From the cell containing the given text, extract its center point as (x, y) coordinate. 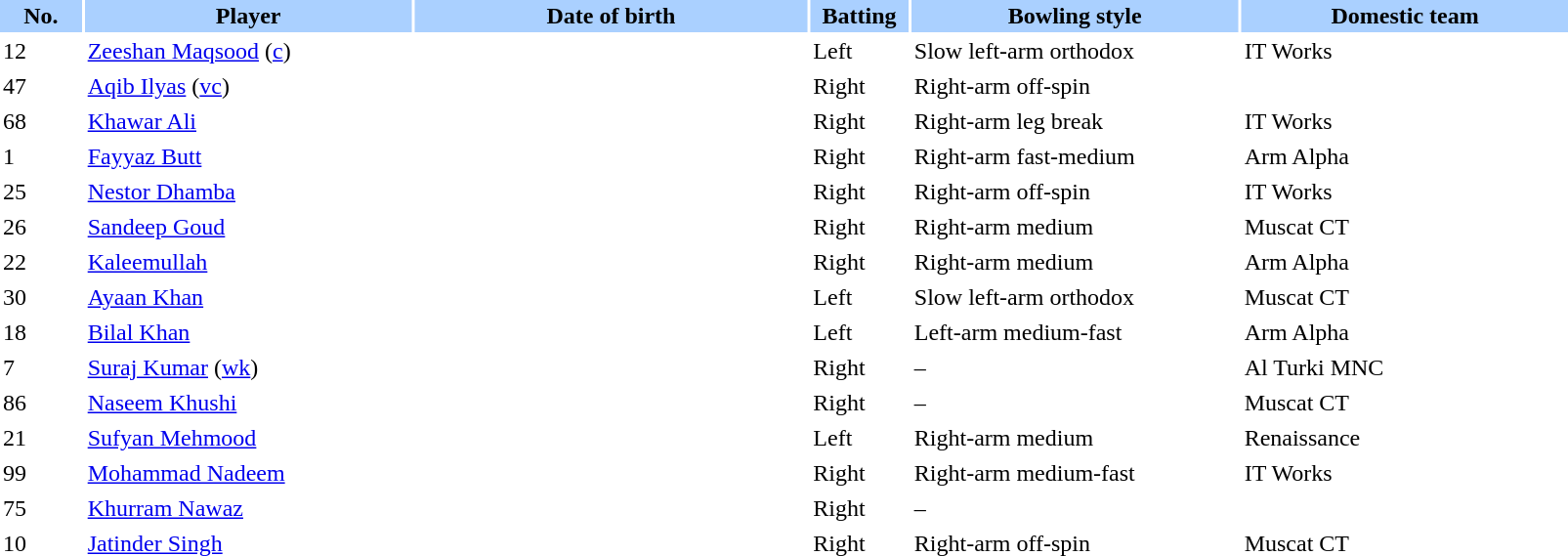
Right-arm medium-fast (1075, 473)
Left-arm medium-fast (1075, 332)
Kaleemullah (248, 262)
Zeeshan Maqsood (c) (248, 51)
Khawar Ali (248, 121)
7 (41, 367)
26 (41, 227)
Mohammad Nadeem (248, 473)
22 (41, 262)
Nestor Dhamba (248, 192)
86 (41, 403)
99 (41, 473)
25 (41, 192)
Sandeep Goud (248, 227)
Right-arm leg break (1075, 121)
68 (41, 121)
1 (41, 156)
Suraj Kumar (wk) (248, 367)
Player (248, 16)
Naseem Khushi (248, 403)
21 (41, 438)
30 (41, 297)
Bowling style (1075, 16)
Fayyaz Butt (248, 156)
Right-arm fast-medium (1075, 156)
75 (41, 508)
Aqib Ilyas (vc) (248, 86)
Ayaan Khan (248, 297)
12 (41, 51)
Sufyan Mehmood (248, 438)
18 (41, 332)
Khurram Nawaz (248, 508)
Bilal Khan (248, 332)
Batting (859, 16)
No. (41, 16)
47 (41, 86)
Date of birth (612, 16)
